Pinpoint the cell where the given text exists, returning its (X, Y) midpoint coordinate. 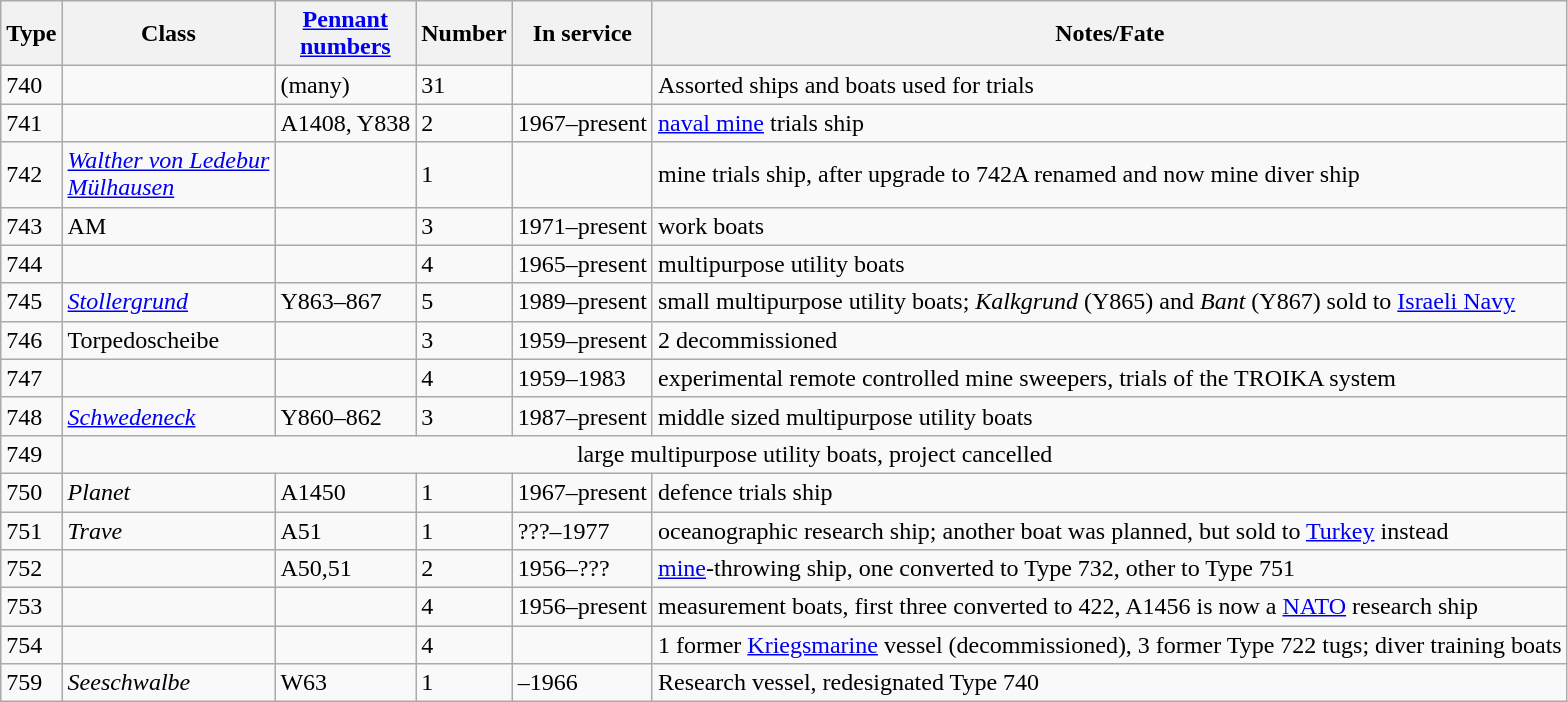
oceanographic research ship; another boat was planned, but sold to Turkey instead (1110, 531)
1956–??? (582, 569)
744 (32, 264)
751 (32, 531)
1 former Kriegsmarine vessel (decommissioned), 3 former Type 722 tugs; diver training boats (1110, 645)
???–1977 (582, 531)
750 (32, 492)
Y863–867 (346, 302)
1989–present (582, 302)
1971–present (582, 226)
759 (32, 683)
743 (32, 226)
Torpedoscheibe (168, 340)
747 (32, 378)
(many) (346, 85)
Pennantnumbers (346, 34)
1987–present (582, 416)
Schwedeneck (168, 416)
Assorted ships and boats used for trials (1110, 85)
Planet (168, 492)
752 (32, 569)
754 (32, 645)
Trave (168, 531)
work boats (1110, 226)
31 (464, 85)
–1966 (582, 683)
Notes/Fate (1110, 34)
A51 (346, 531)
Walther von LedeburMülhausen (168, 174)
small multipurpose utility boats; Kalkgrund (Y865) and Bant (Y867) sold to Israeli Navy (1110, 302)
mine-throwing ship, one converted to Type 732, other to Type 751 (1110, 569)
745 (32, 302)
746 (32, 340)
large multipurpose utility boats, project cancelled (814, 454)
defence trials ship (1110, 492)
749 (32, 454)
1956–present (582, 607)
measurement boats, first three converted to 422, A1456 is now a NATO research ship (1110, 607)
740 (32, 85)
5 (464, 302)
W63 (346, 683)
middle sized multipurpose utility boats (1110, 416)
Seeschwalbe (168, 683)
Research vessel, redesignated Type 740 (1110, 683)
AM (168, 226)
2 decommissioned (1110, 340)
A1450 (346, 492)
mine trials ship, after upgrade to 742A renamed and now mine diver ship (1110, 174)
A1408, Y838 (346, 123)
A50,51 (346, 569)
multipurpose utility boats (1110, 264)
Stollergrund (168, 302)
1959–1983 (582, 378)
Number (464, 34)
741 (32, 123)
748 (32, 416)
1959–present (582, 340)
naval mine trials ship (1110, 123)
Type (32, 34)
experimental remote controlled mine sweepers, trials of the TROIKA system (1110, 378)
742 (32, 174)
753 (32, 607)
Class (168, 34)
1965–present (582, 264)
In service (582, 34)
Y860–862 (346, 416)
